Return [x, y] of the center of cell containing provided text 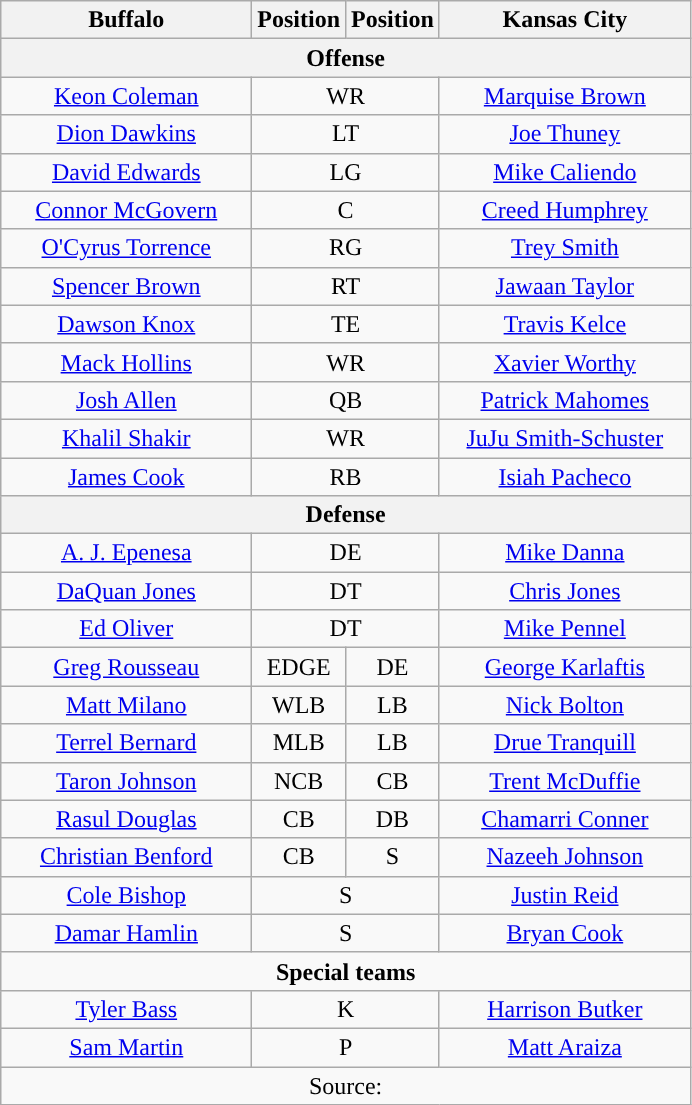
David Edwards [126, 172]
LG [346, 172]
Ed Oliver [126, 629]
Justin Reid [564, 895]
Dion Dawkins [126, 134]
Trey Smith [564, 248]
Spencer Brown [126, 286]
Khalil Shakir [126, 438]
Special teams [346, 971]
NCB [299, 781]
Mike Caliendo [564, 172]
Source: [346, 1085]
Dawson Knox [126, 324]
Mike Danna [564, 553]
Damar Hamlin [126, 933]
TE [346, 324]
DB [393, 819]
Buffalo [126, 20]
Josh Allen [126, 400]
Xavier Worthy [564, 362]
Nick Bolton [564, 705]
Marquise Brown [564, 96]
Patrick Mahomes [564, 400]
Terrel Bernard [126, 743]
Jawaan Taylor [564, 286]
Nazeeh Johnson [564, 857]
Defense [346, 515]
Rasul Douglas [126, 819]
RB [346, 477]
RG [346, 248]
Chamarri Conner [564, 819]
Kansas City [564, 20]
Christian Benford [126, 857]
Keon Coleman [126, 96]
EDGE [299, 667]
Drue Tranquill [564, 743]
MLB [299, 743]
RT [346, 286]
Greg Rousseau [126, 667]
Chris Jones [564, 591]
LT [346, 134]
JuJu Smith-Schuster [564, 438]
Connor McGovern [126, 210]
Trent McDuffie [564, 781]
QB [346, 400]
O'Cyrus Torrence [126, 248]
Sam Martin [126, 1047]
Matt Milano [126, 705]
Mack Hollins [126, 362]
Tyler Bass [126, 1009]
Travis Kelce [564, 324]
WLB [299, 705]
James Cook [126, 477]
C [346, 210]
Taron Johnson [126, 781]
A. J. Epenesa [126, 553]
Mike Pennel [564, 629]
George Karlaftis [564, 667]
Isiah Pacheco [564, 477]
K [346, 1009]
Offense [346, 58]
Matt Araiza [564, 1047]
P [346, 1047]
Harrison Butker [564, 1009]
Bryan Cook [564, 933]
Creed Humphrey [564, 210]
Cole Bishop [126, 895]
DaQuan Jones [126, 591]
Joe Thuney [564, 134]
